Provide the (x, y) coordinate of the cell's center where the given text is located.  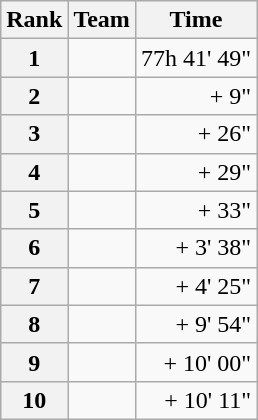
+ 10' 00" (196, 362)
+ 4' 25" (196, 286)
4 (34, 172)
3 (34, 134)
+ 29" (196, 172)
+ 9" (196, 96)
+ 3' 38" (196, 248)
2 (34, 96)
77h 41' 49" (196, 58)
+ 26" (196, 134)
1 (34, 58)
+ 33" (196, 210)
5 (34, 210)
7 (34, 286)
6 (34, 248)
10 (34, 400)
+ 10' 11" (196, 400)
8 (34, 324)
Rank (34, 20)
+ 9' 54" (196, 324)
Team (102, 20)
Time (196, 20)
9 (34, 362)
